Locate the cell with the specified text and output its [X, Y] center coordinate. 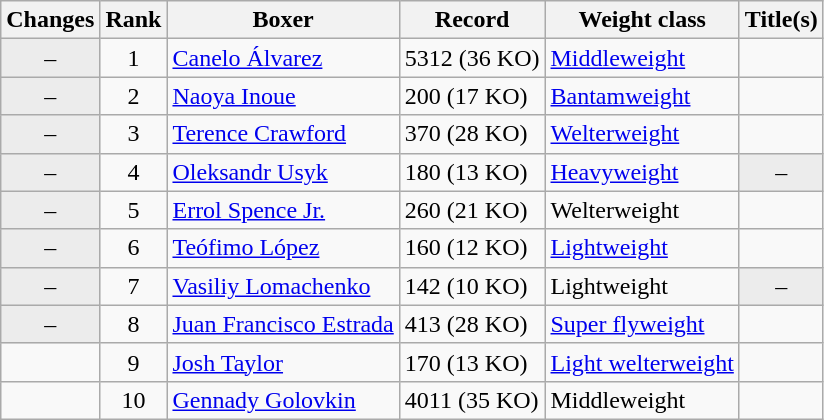
Record [472, 20]
Terence Crawford [283, 134]
6 [134, 248]
Super flyweight [642, 324]
Juan Francisco Estrada [283, 324]
160 (12 KO) [472, 248]
Light welterweight [642, 362]
Teófimo López [283, 248]
200 (17 KO) [472, 96]
8 [134, 324]
Gennady Golovkin [283, 400]
170 (13 KO) [472, 362]
Errol Spence Jr. [283, 210]
Weight class [642, 20]
413 (28 KO) [472, 324]
Changes [50, 20]
7 [134, 286]
9 [134, 362]
Rank [134, 20]
Title(s) [781, 20]
3 [134, 134]
260 (21 KO) [472, 210]
1 [134, 58]
4011 (35 KO) [472, 400]
Josh Taylor [283, 362]
370 (28 KO) [472, 134]
5 [134, 210]
Boxer [283, 20]
2 [134, 96]
Canelo Álvarez [283, 58]
Bantamweight [642, 96]
Heavyweight [642, 172]
10 [134, 400]
5312 (36 KO) [472, 58]
Oleksandr Usyk [283, 172]
Vasiliy Lomachenko [283, 286]
4 [134, 172]
142 (10 KO) [472, 286]
Naoya Inoue [283, 96]
180 (13 KO) [472, 172]
